Extract the [X, Y] coordinate from the center of the cell holding the provided text.  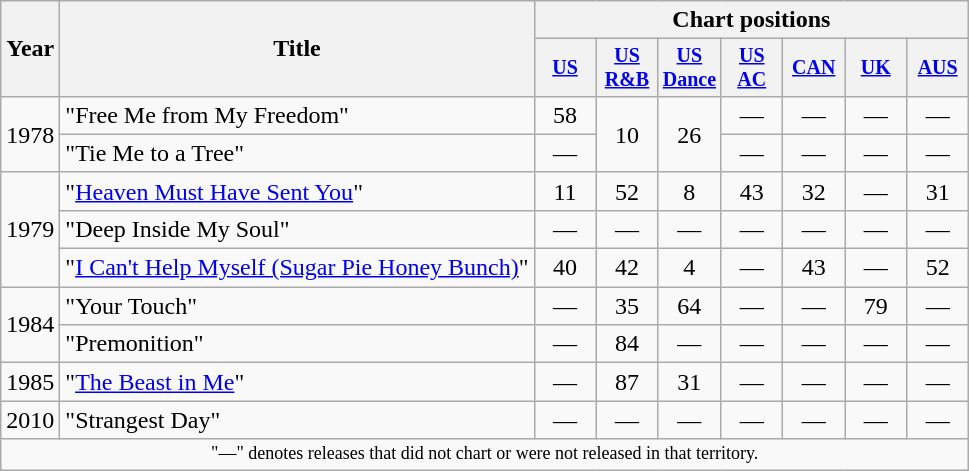
Year [30, 49]
87 [627, 382]
"Strangest Day" [297, 420]
"Your Touch" [297, 306]
79 [876, 306]
USAC [752, 68]
"Deep Inside My Soul" [297, 229]
USR&B [627, 68]
58 [565, 115]
84 [627, 344]
Title [297, 49]
US [565, 68]
40 [565, 268]
UK [876, 68]
26 [690, 134]
2010 [30, 420]
64 [690, 306]
42 [627, 268]
1979 [30, 229]
CAN [814, 68]
11 [565, 191]
1984 [30, 325]
32 [814, 191]
"—" denotes releases that did not chart or were not released in that territory. [485, 454]
4 [690, 268]
"Free Me from My Freedom" [297, 115]
35 [627, 306]
1985 [30, 382]
"I Can't Help Myself (Sugar Pie Honey Bunch)" [297, 268]
1978 [30, 134]
"Premonition" [297, 344]
"Tie Me to a Tree" [297, 153]
"Heaven Must Have Sent You" [297, 191]
AUS [938, 68]
"The Beast in Me" [297, 382]
10 [627, 134]
8 [690, 191]
USDance [690, 68]
Chart positions [752, 20]
